Pinpoint the cell where the given text exists, returning its [X, Y] midpoint coordinate. 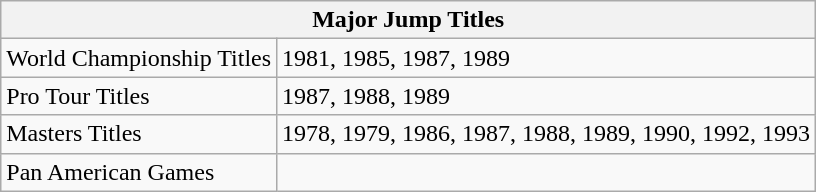
1978, 1979, 1986, 1987, 1988, 1989, 1990, 1992, 1993 [546, 134]
Major Jump Titles [408, 20]
Pan American Games [139, 172]
Masters Titles [139, 134]
Pro Tour Titles [139, 96]
World Championship Titles [139, 58]
1987, 1988, 1989 [546, 96]
1981, 1985, 1987, 1989 [546, 58]
